Identify which cell holds the provided text, then report its [x, y] central coordinate. 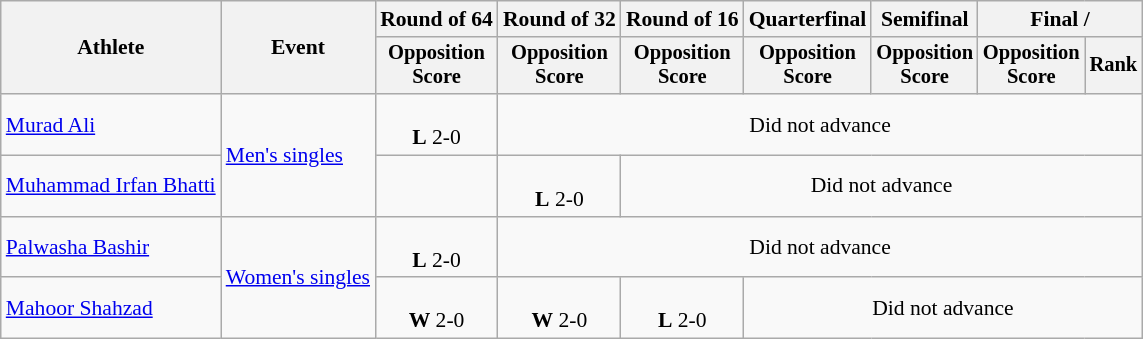
Men's singles [298, 155]
Women's singles [298, 278]
Rank [1114, 66]
Round of 16 [682, 19]
Quarterfinal [808, 19]
Athlete [111, 48]
Murad Ali [111, 124]
Semifinal [924, 19]
Event [298, 48]
Muhammad Irfan Bhatti [111, 186]
Round of 64 [436, 19]
Round of 32 [560, 19]
Final / [1060, 19]
Palwasha Bashir [111, 248]
Mahoor Shahzad [111, 308]
